Determine the [x, y] coordinate at the center of the cell enclosing the given text.  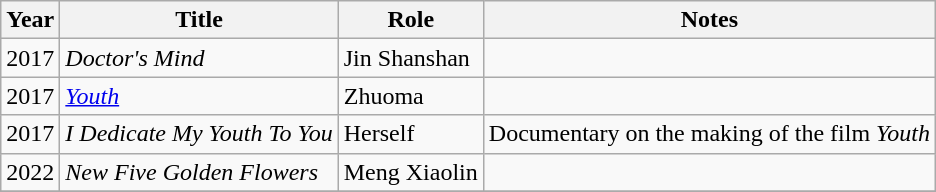
New Five Golden Flowers [199, 172]
Year [30, 20]
I Dedicate My Youth To You [199, 134]
Youth [199, 96]
Notes [709, 20]
Doctor's Mind [199, 58]
Jin Shanshan [410, 58]
Title [199, 20]
Role [410, 20]
2022 [30, 172]
Zhuoma [410, 96]
Herself [410, 134]
Meng Xiaolin [410, 172]
Documentary on the making of the film Youth [709, 134]
